Locate the cell with the specified text and output its [X, Y] center coordinate. 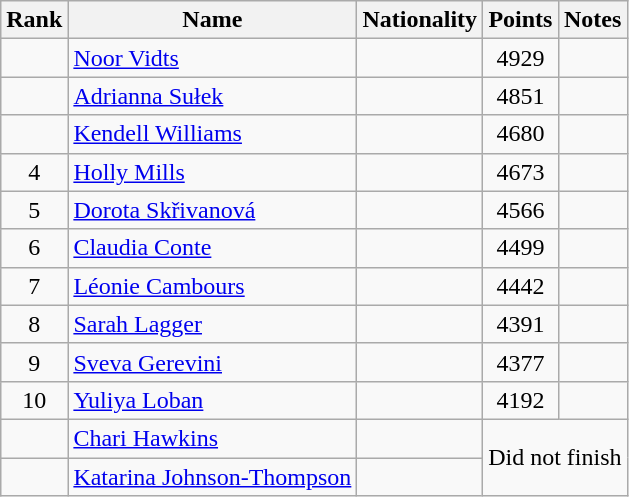
Holly Mills [212, 172]
Claudia Conte [212, 248]
4377 [521, 362]
7 [34, 286]
4929 [521, 58]
Notes [592, 20]
Katarina Johnson-Thompson [212, 477]
Léonie Cambours [212, 286]
9 [34, 362]
6 [34, 248]
4192 [521, 400]
Sveva Gerevini [212, 362]
8 [34, 324]
Kendell Williams [212, 134]
Yuliya Loban [212, 400]
4391 [521, 324]
4 [34, 172]
4499 [521, 248]
Adrianna Sułek [212, 96]
4680 [521, 134]
Rank [34, 20]
Chari Hawkins [212, 438]
4566 [521, 210]
5 [34, 210]
Dorota Skřivanová [212, 210]
4673 [521, 172]
Sarah Lagger [212, 324]
Did not finish [555, 457]
4442 [521, 286]
Noor Vidts [212, 58]
Points [521, 20]
10 [34, 400]
Name [212, 20]
4851 [521, 96]
Nationality [420, 20]
